Determine the (X, Y) coordinate at the center of the cell enclosing the given text.  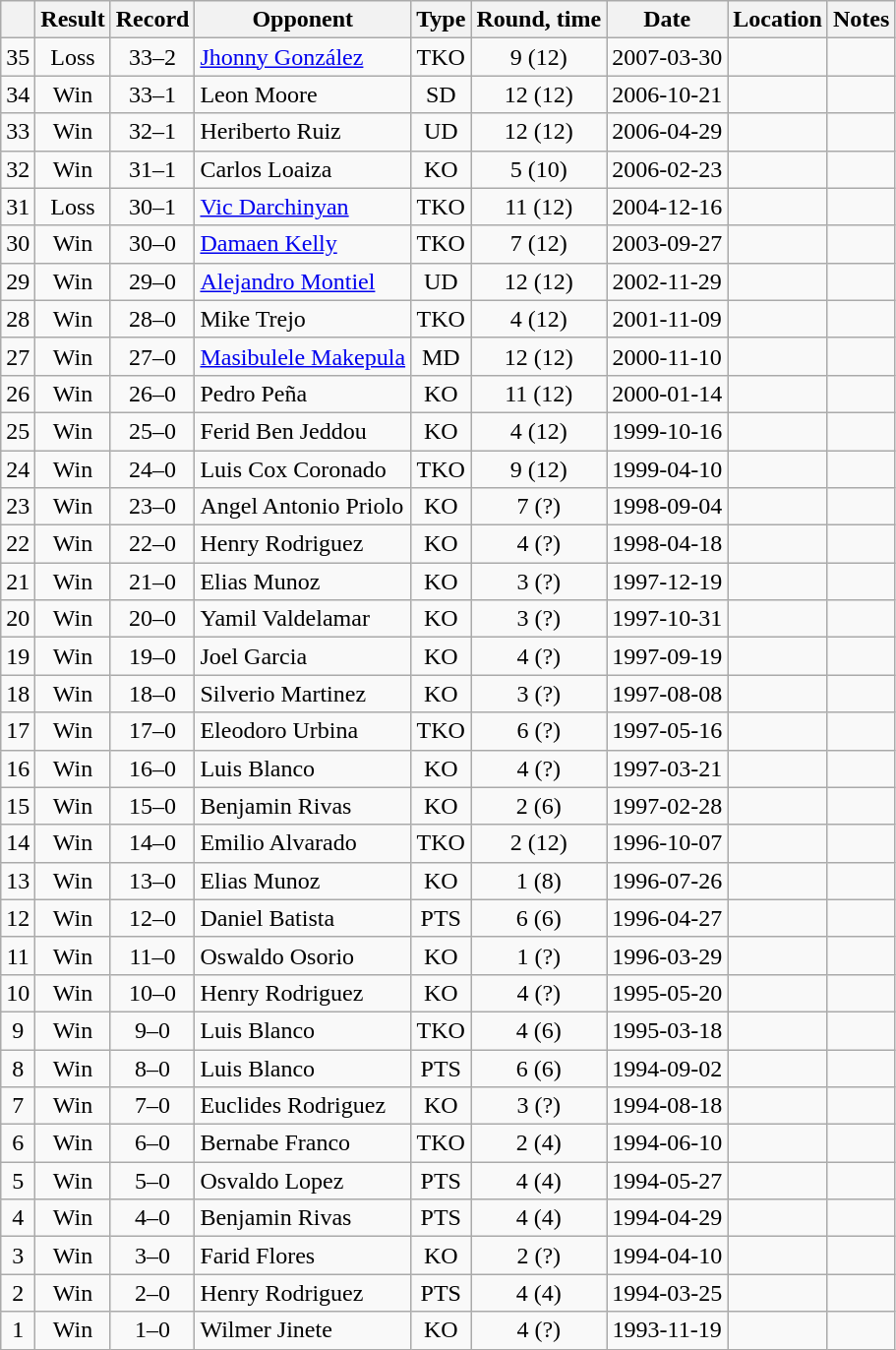
1997-09-19 (667, 656)
Yamil Valdelamar (303, 619)
2 (?) (539, 1256)
Wilmer Jinete (303, 1330)
Notes (861, 20)
6 (18, 1143)
1994-08-18 (667, 1106)
Heriberto Ruiz (303, 132)
2 (4) (539, 1143)
21 (18, 582)
1997-02-28 (667, 806)
Leon Moore (303, 94)
1995-05-20 (667, 993)
1998-09-04 (667, 507)
19–0 (152, 656)
4–0 (152, 1218)
Damaen Kelly (303, 244)
5 (18, 1181)
Ferid Ben Jeddou (303, 431)
Date (667, 20)
2001-11-09 (667, 319)
1998-04-18 (667, 544)
SD (441, 94)
30 (18, 244)
33 (18, 132)
2000-11-10 (667, 356)
Euclides Rodriguez (303, 1106)
30–1 (152, 207)
2006-04-29 (667, 132)
7 (18, 1106)
3 (18, 1256)
1994-04-10 (667, 1256)
16–0 (152, 768)
1999-04-10 (667, 469)
2007-03-30 (667, 57)
1997-08-08 (667, 694)
1997-12-19 (667, 582)
7 (12) (539, 244)
35 (18, 57)
1996-04-27 (667, 918)
Location (778, 20)
Jhonny González (303, 57)
23–0 (152, 507)
Type (441, 20)
1997-05-16 (667, 731)
8 (18, 1068)
29–0 (152, 281)
20 (18, 619)
Farid Flores (303, 1256)
5 (10) (539, 169)
17 (18, 731)
Eleodoro Urbina (303, 731)
1 (18, 1330)
25 (18, 431)
14 (18, 843)
26 (18, 394)
1994-04-29 (667, 1218)
14–0 (152, 843)
33–1 (152, 94)
2002-11-29 (667, 281)
28–0 (152, 319)
8–0 (152, 1068)
31 (18, 207)
Alejandro Montiel (303, 281)
7 (?) (539, 507)
22 (18, 544)
23 (18, 507)
7–0 (152, 1106)
2–0 (152, 1293)
24–0 (152, 469)
4 (6) (539, 1030)
3–0 (152, 1256)
26–0 (152, 394)
15–0 (152, 806)
Silverio Martinez (303, 694)
1 (8) (539, 881)
22–0 (152, 544)
1994-05-27 (667, 1181)
4 (18, 1218)
Carlos Loaiza (303, 169)
Joel Garcia (303, 656)
Luis Cox Coronado (303, 469)
2 (12) (539, 843)
1999-10-16 (667, 431)
30–0 (152, 244)
20–0 (152, 619)
Result (73, 20)
10 (18, 993)
1997-10-31 (667, 619)
Vic Darchinyan (303, 207)
2004-12-16 (667, 207)
32–1 (152, 132)
9 (18, 1030)
31–1 (152, 169)
Record (152, 20)
15 (18, 806)
6 (?) (539, 731)
Angel Antonio Priolo (303, 507)
11 (18, 955)
34 (18, 94)
2003-09-27 (667, 244)
18–0 (152, 694)
Oswaldo Osorio (303, 955)
29 (18, 281)
MD (441, 356)
2 (18, 1293)
24 (18, 469)
18 (18, 694)
1994-03-25 (667, 1293)
Pedro Peña (303, 394)
Daniel Batista (303, 918)
16 (18, 768)
1994-06-10 (667, 1143)
6–0 (152, 1143)
11–0 (152, 955)
9–0 (152, 1030)
Emilio Alvarado (303, 843)
13 (18, 881)
25–0 (152, 431)
13–0 (152, 881)
21–0 (152, 582)
2000-01-14 (667, 394)
1996-10-07 (667, 843)
19 (18, 656)
12–0 (152, 918)
2 (6) (539, 806)
27 (18, 356)
10–0 (152, 993)
Opponent (303, 20)
Mike Trejo (303, 319)
17–0 (152, 731)
Bernabe Franco (303, 1143)
1996-07-26 (667, 881)
1 (?) (539, 955)
1995-03-18 (667, 1030)
33–2 (152, 57)
Masibulele Makepula (303, 356)
Osvaldo Lopez (303, 1181)
Round, time (539, 20)
12 (18, 918)
1993-11-19 (667, 1330)
28 (18, 319)
1994-09-02 (667, 1068)
1996-03-29 (667, 955)
27–0 (152, 356)
5–0 (152, 1181)
32 (18, 169)
2006-10-21 (667, 94)
1–0 (152, 1330)
1997-03-21 (667, 768)
2006-02-23 (667, 169)
